Provide the (x, y) coordinate of the cell's center where the given text is located.  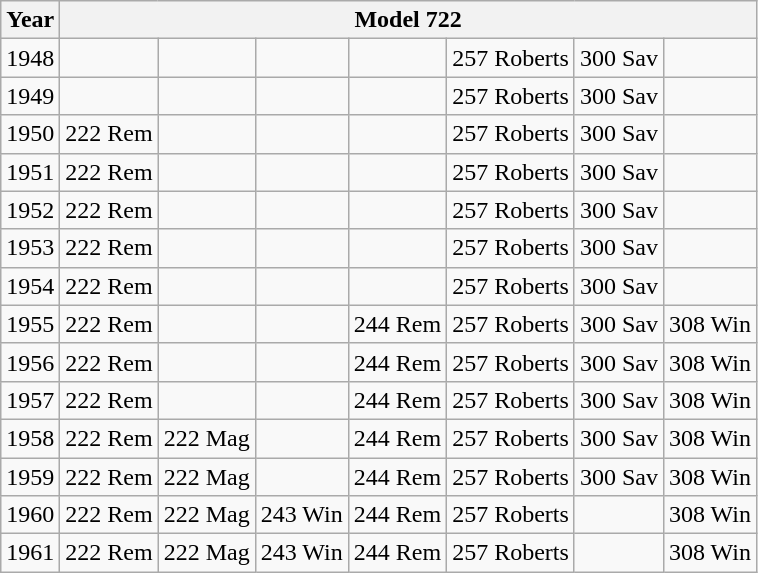
1955 (30, 324)
1960 (30, 515)
1951 (30, 172)
1950 (30, 134)
1956 (30, 362)
1953 (30, 248)
1961 (30, 553)
1957 (30, 400)
Year (30, 20)
1952 (30, 210)
1954 (30, 286)
1959 (30, 477)
Model 722 (408, 20)
1948 (30, 58)
1949 (30, 96)
1958 (30, 438)
